Return [x, y] of the center of cell containing provided text 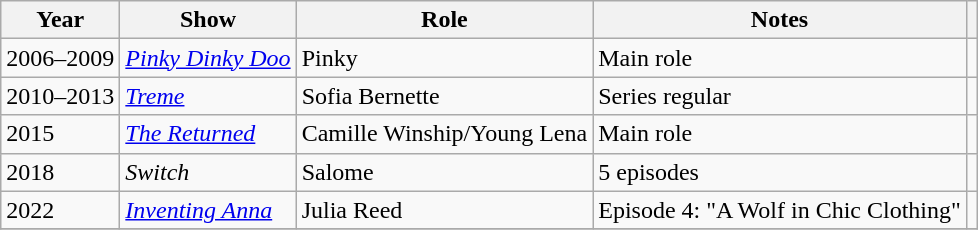
The Returned [208, 134]
Sofia Bernette [444, 96]
Camille Winship/Young Lena [444, 134]
Notes [780, 20]
2010–2013 [60, 96]
Role [444, 20]
Inventing Anna [208, 210]
Series regular [780, 96]
Julia Reed [444, 210]
Pinky Dinky Doo [208, 58]
2018 [60, 172]
Salome [444, 172]
2015 [60, 134]
Switch [208, 172]
2006–2009 [60, 58]
Treme [208, 96]
Pinky [444, 58]
Show [208, 20]
2022 [60, 210]
5 episodes [780, 172]
Episode 4: "A Wolf in Chic Clothing" [780, 210]
Year [60, 20]
